Output the (X, Y) coordinate of the center of the cell containing the given text.  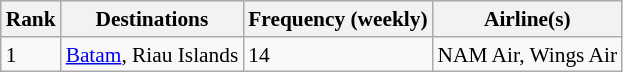
Frequency (weekly) (338, 19)
Airline(s) (528, 19)
Destinations (152, 19)
Rank (31, 19)
